Find where the given text appears and provide that cell's center as [X, Y] coordinate. 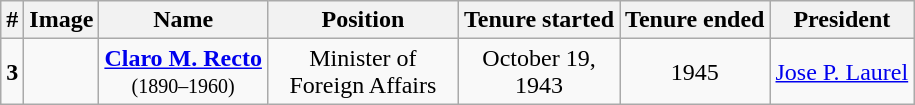
# [12, 20]
Jose P. Laurel [842, 72]
Name [184, 20]
3 [12, 72]
Tenure ended [695, 20]
October 19,1943 [538, 72]
Minister of Foreign Affairs [362, 72]
Claro M. Recto(1890–1960) [184, 72]
Image [62, 20]
Position [362, 20]
President [842, 20]
1945 [695, 72]
Tenure started [538, 20]
